Locate the cell with the specified text and output its [x, y] center coordinate. 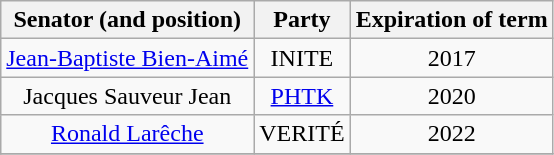
Jacques Sauveur Jean [128, 96]
Senator (and position) [128, 20]
2022 [452, 134]
Jean-Baptiste Bien-Aimé [128, 58]
Party [302, 20]
2017 [452, 58]
PHTK [302, 96]
2020 [452, 96]
Ronald Larêche [128, 134]
Expiration of term [452, 20]
INITE [302, 58]
VERITÉ [302, 134]
